Capture the cell that displays the provided text and extract its [x, y] central coordinate. 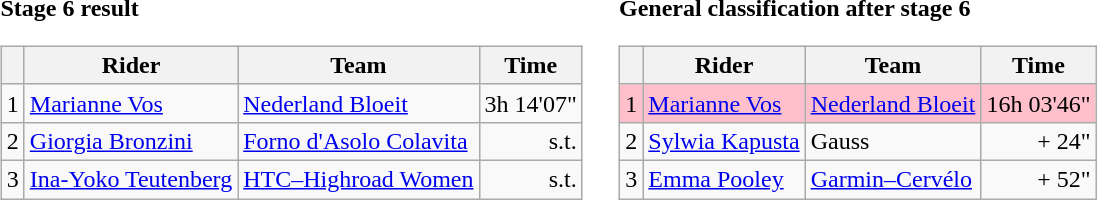
HTC–Highroad Women [358, 179]
Gauss [893, 141]
Giorgia Bronzini [130, 141]
Emma Pooley [724, 179]
16h 03'46" [1038, 103]
Forno d'Asolo Colavita [358, 141]
3h 14'07" [530, 103]
Sylwia Kapusta [724, 141]
+ 52" [1038, 179]
+ 24" [1038, 141]
Ina-Yoko Teutenberg [130, 179]
Garmin–Cervélo [893, 179]
